Return the (X, Y) coordinate for the center point of the cell that contains the specified text.  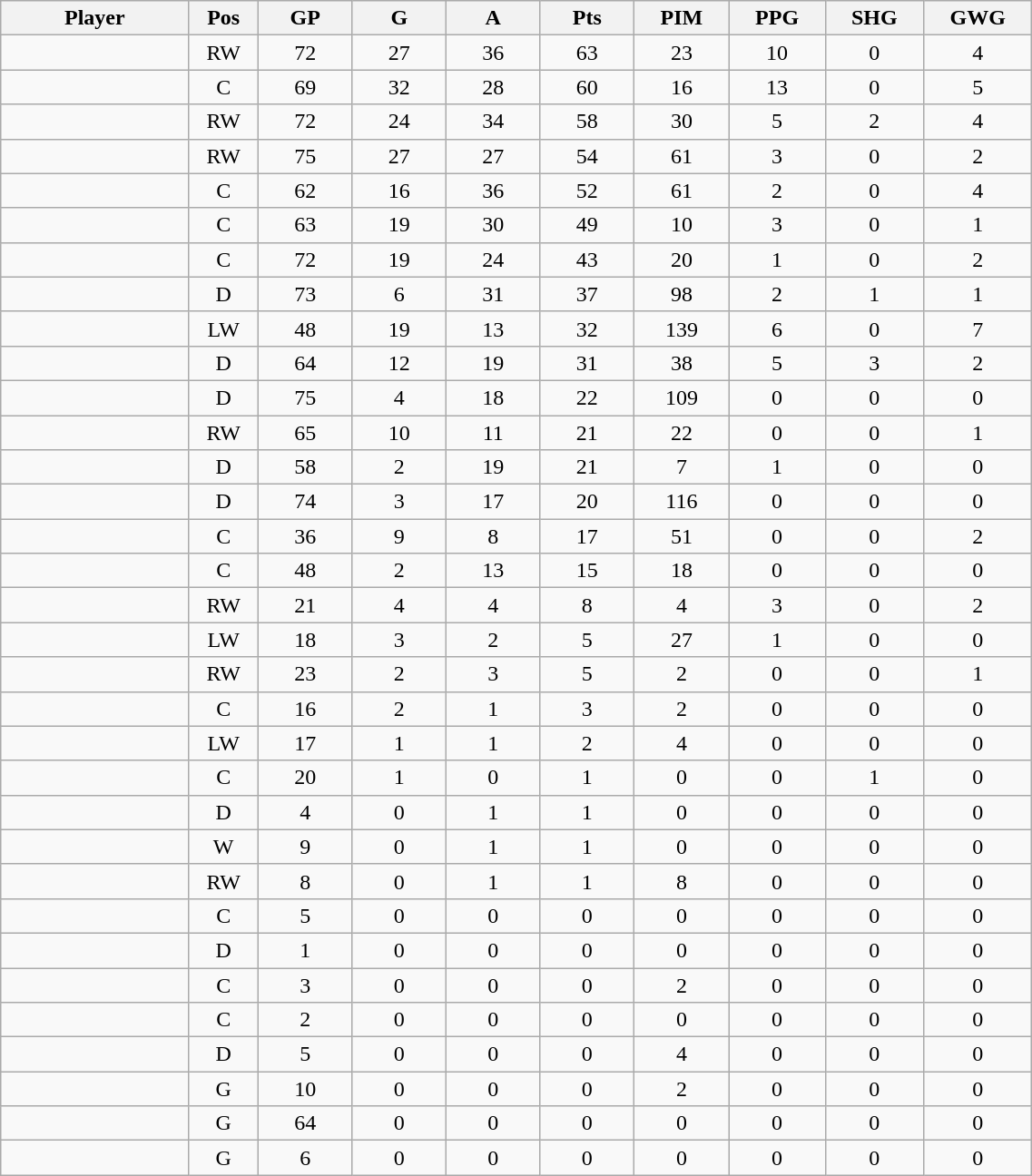
116 (683, 502)
W (223, 847)
51 (683, 536)
38 (683, 363)
52 (587, 191)
11 (494, 433)
74 (305, 502)
65 (305, 433)
69 (305, 87)
98 (683, 294)
28 (494, 87)
Player (94, 18)
62 (305, 191)
34 (494, 122)
60 (587, 87)
A (494, 18)
73 (305, 294)
109 (683, 397)
43 (587, 260)
GP (305, 18)
SHG (875, 18)
PIM (683, 18)
Pts (587, 18)
49 (587, 225)
GWG (978, 18)
Pos (223, 18)
15 (587, 571)
139 (683, 328)
12 (399, 363)
37 (587, 294)
PPG (777, 18)
54 (587, 156)
